Identify which cell holds the provided text, then report its [X, Y] central coordinate. 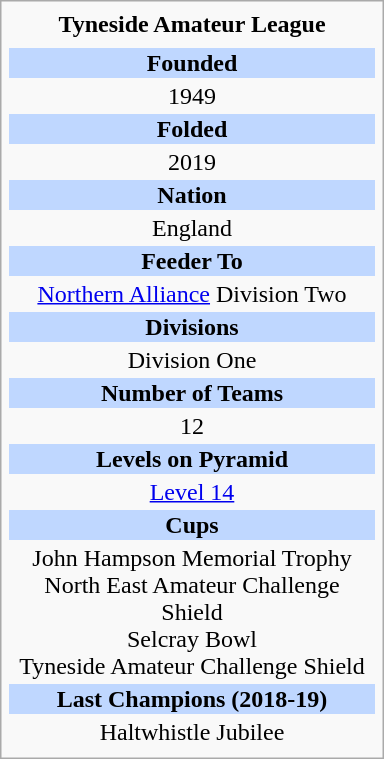
Feeder To [192, 261]
Cups [192, 525]
2019 [192, 162]
1949 [192, 96]
Levels on Pyramid [192, 459]
Haltwhistle Jubilee [192, 732]
Level 14 [192, 492]
Founded [192, 63]
Number of Teams [192, 393]
Last Champions (2018-19) [192, 699]
Nation [192, 195]
Folded [192, 129]
Divisions [192, 327]
Northern Alliance Division Two [192, 294]
12 [192, 426]
Tyneside Amateur League [192, 24]
Division One [192, 360]
John Hampson Memorial TrophyNorth East Amateur Challenge ShieldSelcray BowlTyneside Amateur Challenge Shield [192, 612]
England [192, 228]
